Search for the cell housing the specified text and yield its [X, Y] center coordinate. 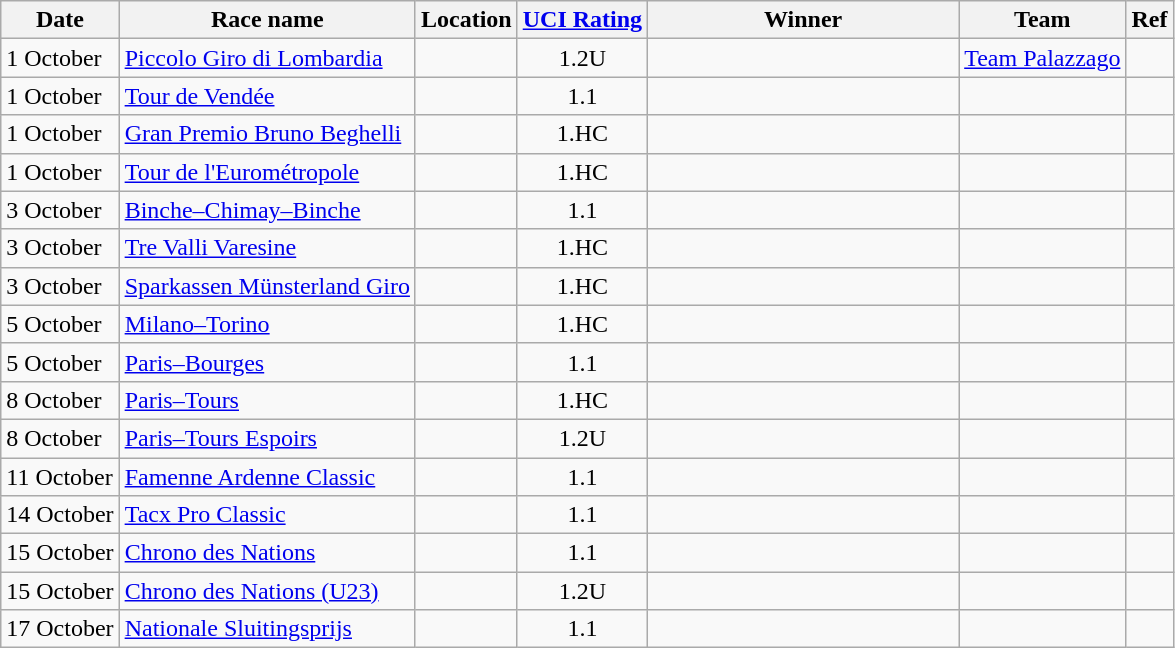
Team Palazzago [1042, 58]
Winner [804, 20]
Date [60, 20]
Ref [1150, 20]
Tour de Vendée [267, 96]
Tour de l'Eurométropole [267, 172]
Team [1042, 20]
Paris–Bourges [267, 362]
Chrono des Nations [267, 553]
14 October [60, 515]
Tre Valli Varesine [267, 248]
Chrono des Nations (U23) [267, 591]
Paris–Tours Espoirs [267, 438]
11 October [60, 477]
Paris–Tours [267, 400]
Famenne Ardenne Classic [267, 477]
Location [466, 20]
Gran Premio Bruno Beghelli [267, 134]
Milano–Torino [267, 324]
Sparkassen Münsterland Giro [267, 286]
Tacx Pro Classic [267, 515]
UCI Rating [582, 20]
Piccolo Giro di Lombardia [267, 58]
Nationale Sluitingsprijs [267, 629]
Binche–Chimay–Binche [267, 210]
17 October [60, 629]
Race name [267, 20]
